Output the [X, Y] coordinate of the center of the cell containing the given text.  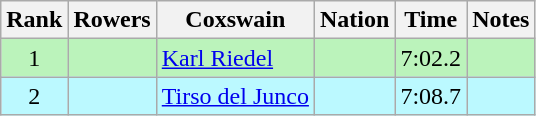
Rowers [112, 20]
Rank [34, 20]
7:02.2 [431, 58]
2 [34, 96]
Karl Riedel [235, 58]
1 [34, 58]
Coxswain [235, 20]
7:08.7 [431, 96]
Tirso del Junco [235, 96]
Nation [354, 20]
Notes [501, 20]
Time [431, 20]
